Output the (X, Y) coordinate of the center of the cell containing the given text.  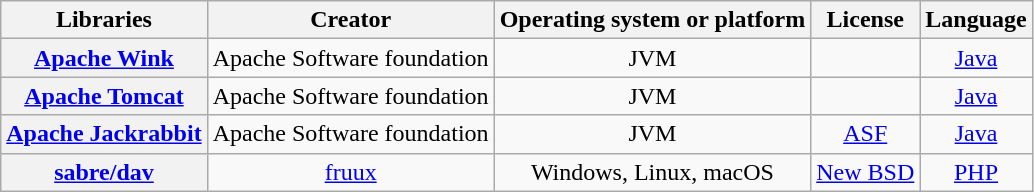
Windows, Linux, macOS (652, 172)
Apache Jackrabbit (104, 134)
Creator (350, 20)
fruux (350, 172)
Language (976, 20)
Libraries (104, 20)
PHP (976, 172)
New BSD (866, 172)
Apache Wink (104, 58)
Operating system or platform (652, 20)
sabre/dav (104, 172)
Apache Tomcat (104, 96)
License (866, 20)
ASF (866, 134)
